Locate the cell with the specified text and output its [x, y] center coordinate. 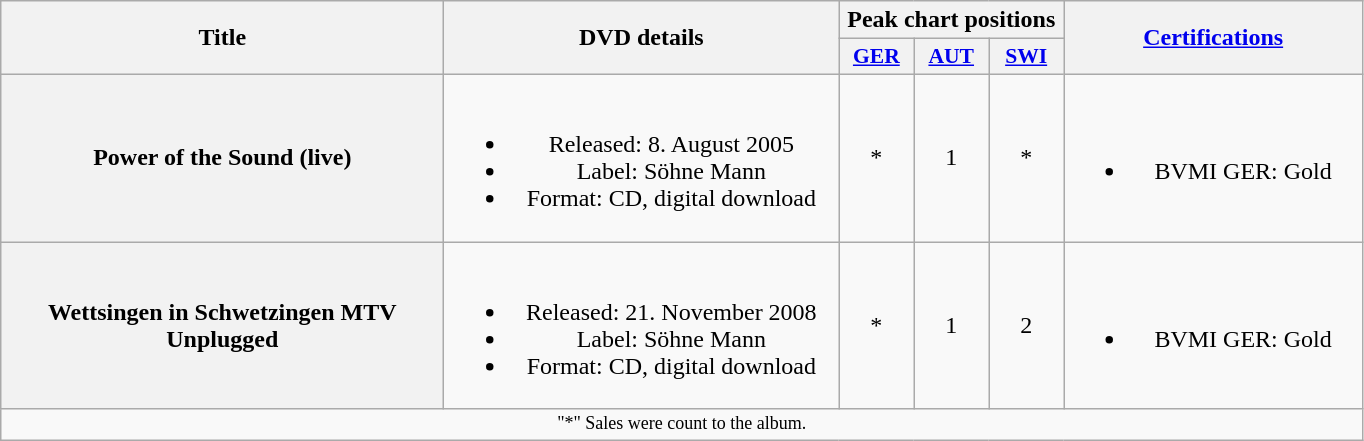
Certifications [1214, 38]
SWI [1026, 57]
2 [1026, 326]
Peak chart positions [952, 20]
Released: 8. August 2005Label: Söhne MannFormat: CD, digital download [642, 158]
"*" Sales were count to the album. [682, 424]
Wettsingen in Schwetzingen MTV Unplugged [222, 326]
GER [876, 57]
Title [222, 38]
DVD details [642, 38]
AUT [952, 57]
Released: 21. November 2008Label: Söhne MannFormat: CD, digital download [642, 326]
Power of the Sound (live) [222, 158]
